For the text-containing cell, return its midpoint in (X, Y) coordinate format. 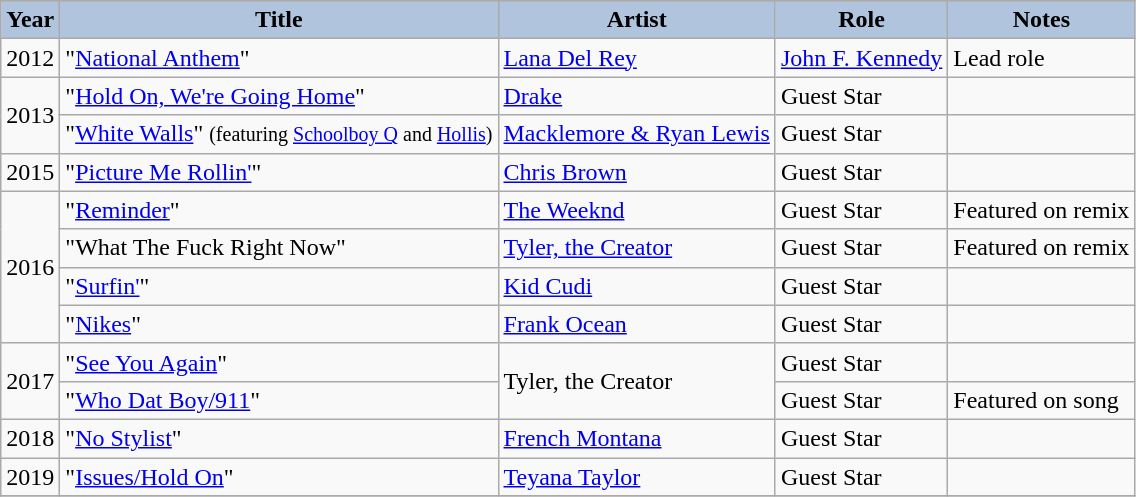
Artist (636, 20)
"No Stylist" (279, 438)
Frank Ocean (636, 324)
The Weeknd (636, 210)
"What The Fuck Right Now" (279, 248)
"Picture Me Rollin'" (279, 172)
Macklemore & Ryan Lewis (636, 134)
2017 (30, 381)
2019 (30, 477)
"See You Again" (279, 362)
2016 (30, 267)
John F. Kennedy (861, 58)
Lana Del Rey (636, 58)
Lead role (1042, 58)
2015 (30, 172)
Teyana Taylor (636, 477)
2012 (30, 58)
Kid Cudi (636, 286)
Drake (636, 96)
Notes (1042, 20)
2018 (30, 438)
"National Anthem" (279, 58)
French Montana (636, 438)
Featured on song (1042, 400)
"Reminder" (279, 210)
"White Walls" (featuring Schoolboy Q and Hollis) (279, 134)
"Who Dat Boy/911" (279, 400)
Title (279, 20)
"Issues/Hold On" (279, 477)
"Hold On, We're Going Home" (279, 96)
Year (30, 20)
Chris Brown (636, 172)
2013 (30, 115)
"Nikes" (279, 324)
"Surfin'" (279, 286)
Role (861, 20)
